Provide the (X, Y) coordinate of the cell's center where the given text is located.  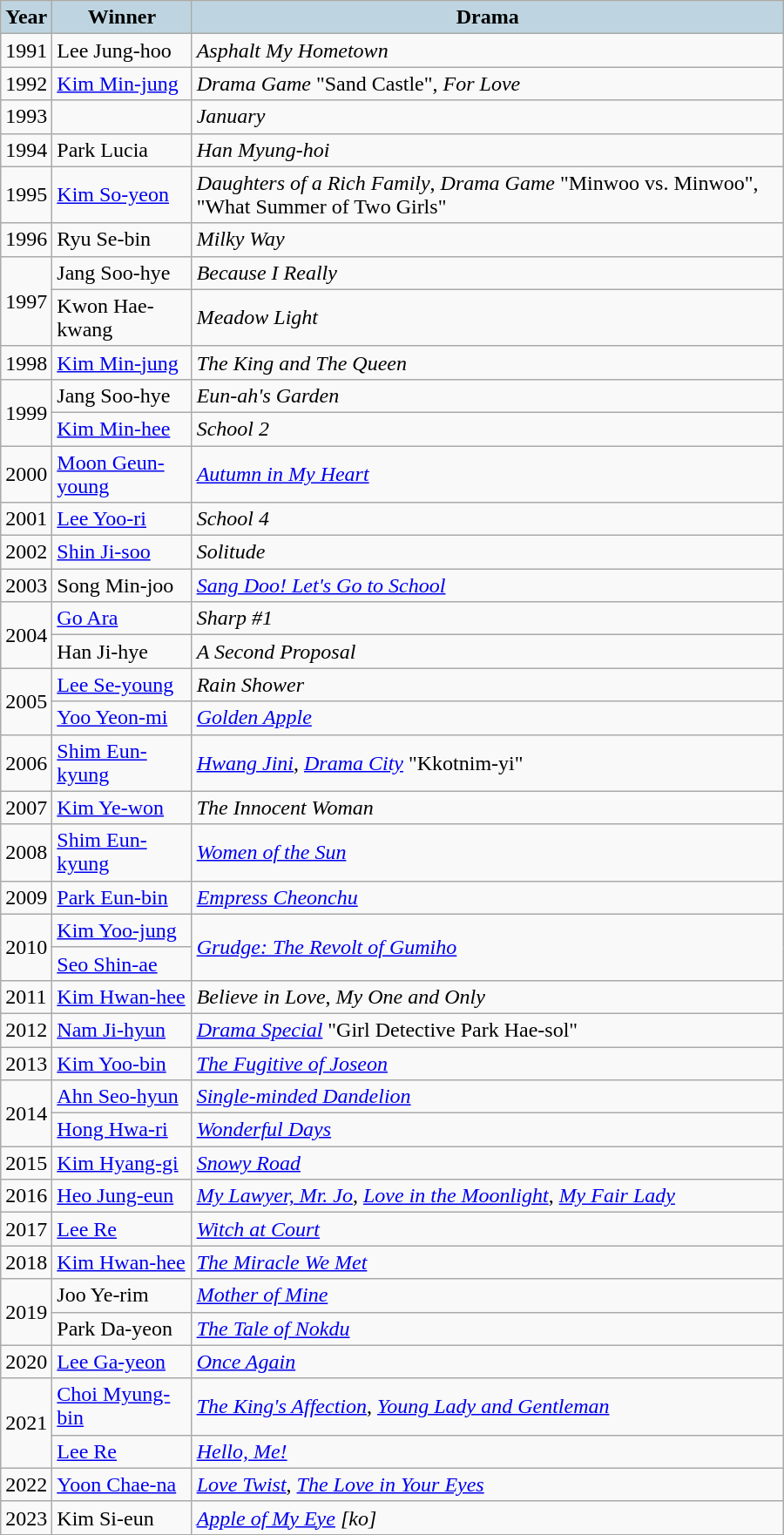
School 2 (488, 429)
Asphalt My Hometown (488, 51)
Ryu Se-bin (122, 240)
Hello, Me! (488, 1451)
Moon Geun-young (122, 474)
Kim Yoo-bin (122, 1064)
Empress Cheonchu (488, 897)
2014 (26, 1113)
Kim Hyang-gi (122, 1163)
Wonderful Days (488, 1130)
2000 (26, 474)
Rain Shower (488, 685)
Lee Ga-yeon (122, 1362)
2001 (26, 519)
2011 (26, 997)
1999 (26, 412)
Single-minded Dandelion (488, 1097)
1991 (26, 51)
Winner (122, 17)
Kim Yoo-jung (122, 930)
2007 (26, 808)
Sang Doo! Let's Go to School (488, 585)
Han Ji-hye (122, 652)
Nam Ji-hyun (122, 1030)
2013 (26, 1064)
School 4 (488, 519)
Grudge: The Revolt of Gumiho (488, 947)
Go Ara (122, 619)
Park Eun-bin (122, 897)
2009 (26, 897)
1992 (26, 84)
2022 (26, 1484)
Han Myung-hoi (488, 150)
The King's Affection, Young Lady and Gentleman (488, 1406)
The Fugitive of Joseon (488, 1064)
Because I Really (488, 273)
The King and The Queen (488, 362)
2003 (26, 585)
2004 (26, 635)
Autumn in My Heart (488, 474)
2008 (26, 852)
1998 (26, 362)
Kim So-yeon (122, 195)
Shin Ji-soo (122, 552)
1996 (26, 240)
Drama Game "Sand Castle", For Love (488, 84)
2023 (26, 1518)
Solitude (488, 552)
Park Lucia (122, 150)
Kim Si-eun (122, 1518)
Hwang Jini, Drama City "Kkotnim-yi" (488, 763)
Golden Apple (488, 718)
Kim Min-hee (122, 429)
Lee Yoo-ri (122, 519)
Joo Ye-rim (122, 1295)
Choi Myung-bin (122, 1406)
2015 (26, 1163)
The Miracle We Met (488, 1262)
Women of the Sun (488, 852)
Lee Jung-hoo (122, 51)
Drama Special "Girl Detective Park Hae-sol" (488, 1030)
Eun-ah's Garden (488, 396)
2005 (26, 701)
Love Twist, The Love in Your Eyes (488, 1484)
Lee Se-young (122, 685)
My Lawyer, Mr. Jo, Love in the Moonlight, My Fair Lady (488, 1196)
2018 (26, 1262)
Hong Hwa-ri (122, 1130)
1997 (26, 301)
Kim Ye-won (122, 808)
Heo Jung-eun (122, 1196)
2002 (26, 552)
Yoo Yeon-mi (122, 718)
Snowy Road (488, 1163)
Kwon Hae-kwang (122, 317)
Meadow Light (488, 317)
2020 (26, 1362)
2019 (26, 1312)
2010 (26, 947)
Song Min-joo (122, 585)
Year (26, 17)
January (488, 117)
Yoon Chae-na (122, 1484)
Park Da-yeon (122, 1329)
1995 (26, 195)
Milky Way (488, 240)
2006 (26, 763)
Seo Shin-ae (122, 964)
Witch at Court (488, 1229)
Drama (488, 17)
Daughters of a Rich Family, Drama Game "Minwoo vs. Minwoo", "What Summer of Two Girls" (488, 195)
The Innocent Woman (488, 808)
1993 (26, 117)
A Second Proposal (488, 652)
2016 (26, 1196)
Once Again (488, 1362)
Sharp #1 (488, 619)
Ahn Seo-hyun (122, 1097)
Believe in Love, My One and Only (488, 997)
2021 (26, 1423)
Mother of Mine (488, 1295)
Apple of My Eye [ko] (488, 1518)
2012 (26, 1030)
1994 (26, 150)
2017 (26, 1229)
The Tale of Nokdu (488, 1329)
